Find where the given text appears and provide that cell's center as [X, Y] coordinate. 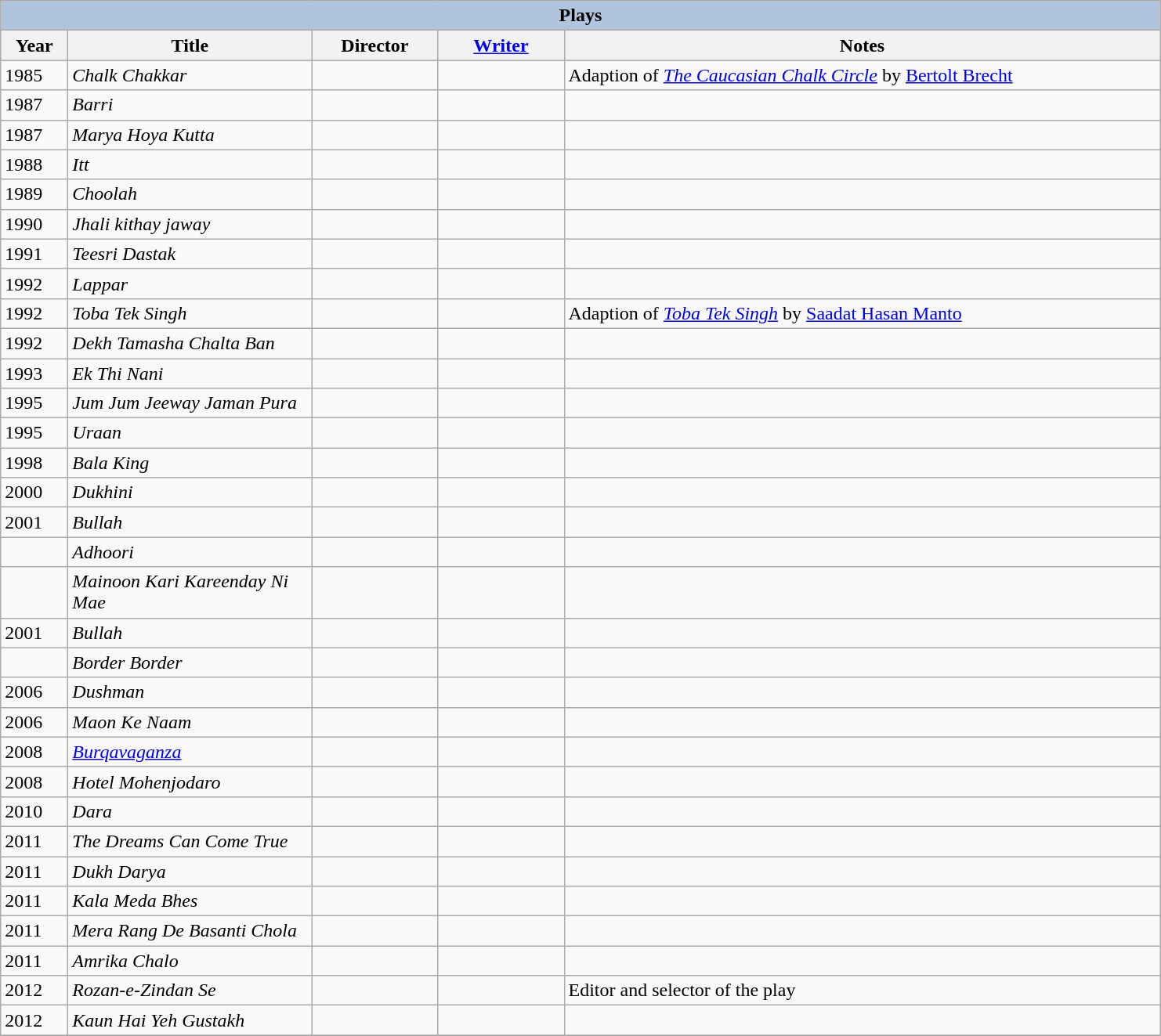
Dukh Darya [190, 872]
Adaption of Toba Tek Singh by Saadat Hasan Manto [862, 313]
Chalk Chakkar [190, 75]
Plays [580, 16]
1990 [34, 224]
Notes [862, 45]
Dara [190, 811]
Writer [501, 45]
2010 [34, 811]
Lappar [190, 283]
1989 [34, 194]
Jum Jum Jeeway Jaman Pura [190, 403]
1993 [34, 374]
1985 [34, 75]
Adaption of The Caucasian Chalk Circle by Bertolt Brecht [862, 75]
Rozan-e-Zindan Se [190, 991]
Amrika Chalo [190, 961]
Mera Rang De Basanti Chola [190, 931]
Bala King [190, 463]
The Dreams Can Come True [190, 841]
Toba Tek Singh [190, 313]
1988 [34, 164]
Dekh Tamasha Chalta Ban [190, 343]
Jhali kithay jaway [190, 224]
Hotel Mohenjodaro [190, 782]
Editor and selector of the play [862, 991]
Kaun Hai Yeh Gustakh [190, 1020]
Barri [190, 105]
Burqavaganza [190, 752]
Dushman [190, 692]
Mainoon Kari Kareenday Ni Mae [190, 592]
Teesri Dastak [190, 254]
Uraan [190, 433]
1991 [34, 254]
Border Border [190, 662]
Kala Meda Bhes [190, 901]
Adhoori [190, 552]
Maon Ke Naam [190, 722]
Dukhini [190, 493]
1998 [34, 463]
Itt [190, 164]
Marya Hoya Kutta [190, 135]
2000 [34, 493]
Year [34, 45]
Director [374, 45]
Ek Thi Nani [190, 374]
Title [190, 45]
Choolah [190, 194]
